Return (X, Y) of the center of cell containing provided text 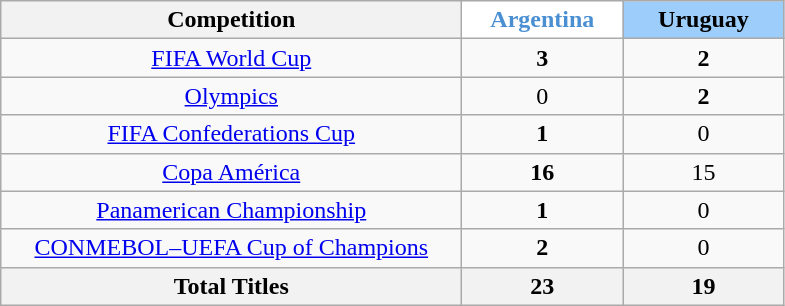
15 (704, 172)
Olympics (232, 96)
16 (542, 172)
3 (542, 58)
Total Titles (232, 286)
23 (542, 286)
Uruguay (704, 20)
Copa América (232, 172)
Competition (232, 20)
19 (704, 286)
FIFA World Cup (232, 58)
Argentina (542, 20)
FIFA Confederations Cup (232, 134)
Panamerican Championship (232, 210)
CONMEBOL–UEFA Cup of Champions (232, 248)
